Capture the cell that displays the provided text and extract its [X, Y] central coordinate. 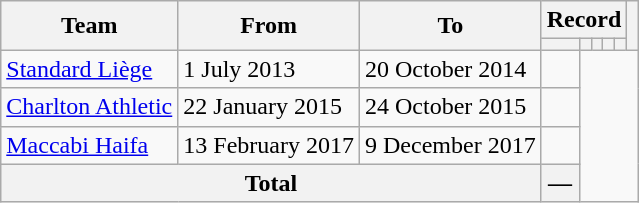
Total [271, 183]
Maccabi Haifa [90, 145]
From [269, 26]
Team [90, 26]
Charlton Athletic [90, 107]
To [451, 26]
13 February 2017 [269, 145]
Standard Liège [90, 69]
Record [584, 20]
20 October 2014 [451, 69]
— [560, 183]
9 December 2017 [451, 145]
22 January 2015 [269, 107]
24 October 2015 [451, 107]
1 July 2013 [269, 69]
